Pinpoint the cell where the given text exists, returning its [x, y] midpoint coordinate. 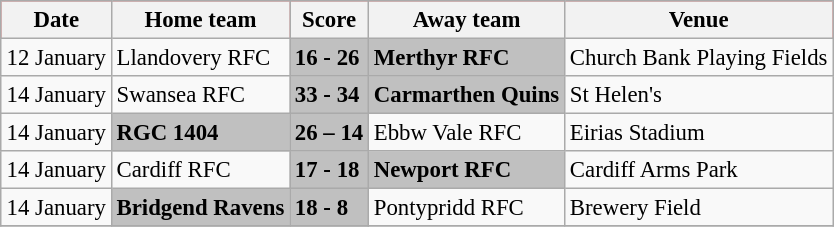
Pontypridd RFC [467, 208]
Church Bank Playing Fields [699, 57]
Score [330, 20]
Brewery Field [699, 208]
Cardiff RFC [200, 170]
Swansea RFC [200, 95]
16 - 26 [330, 57]
St Helen's [699, 95]
33 - 34 [330, 95]
Away team [467, 20]
Merthyr RFC [467, 57]
Home team [200, 20]
Venue [699, 20]
12 January [56, 57]
Bridgend Ravens [200, 208]
Llandovery RFC [200, 57]
Date [56, 20]
RGC 1404 [200, 133]
Cardiff Arms Park [699, 170]
18 - 8 [330, 208]
Eirias Stadium [699, 133]
26 – 14 [330, 133]
17 - 18 [330, 170]
Ebbw Vale RFC [467, 133]
Newport RFC [467, 170]
Carmarthen Quins [467, 95]
